Extract the [X, Y] coordinate from the center of the cell holding the provided text.  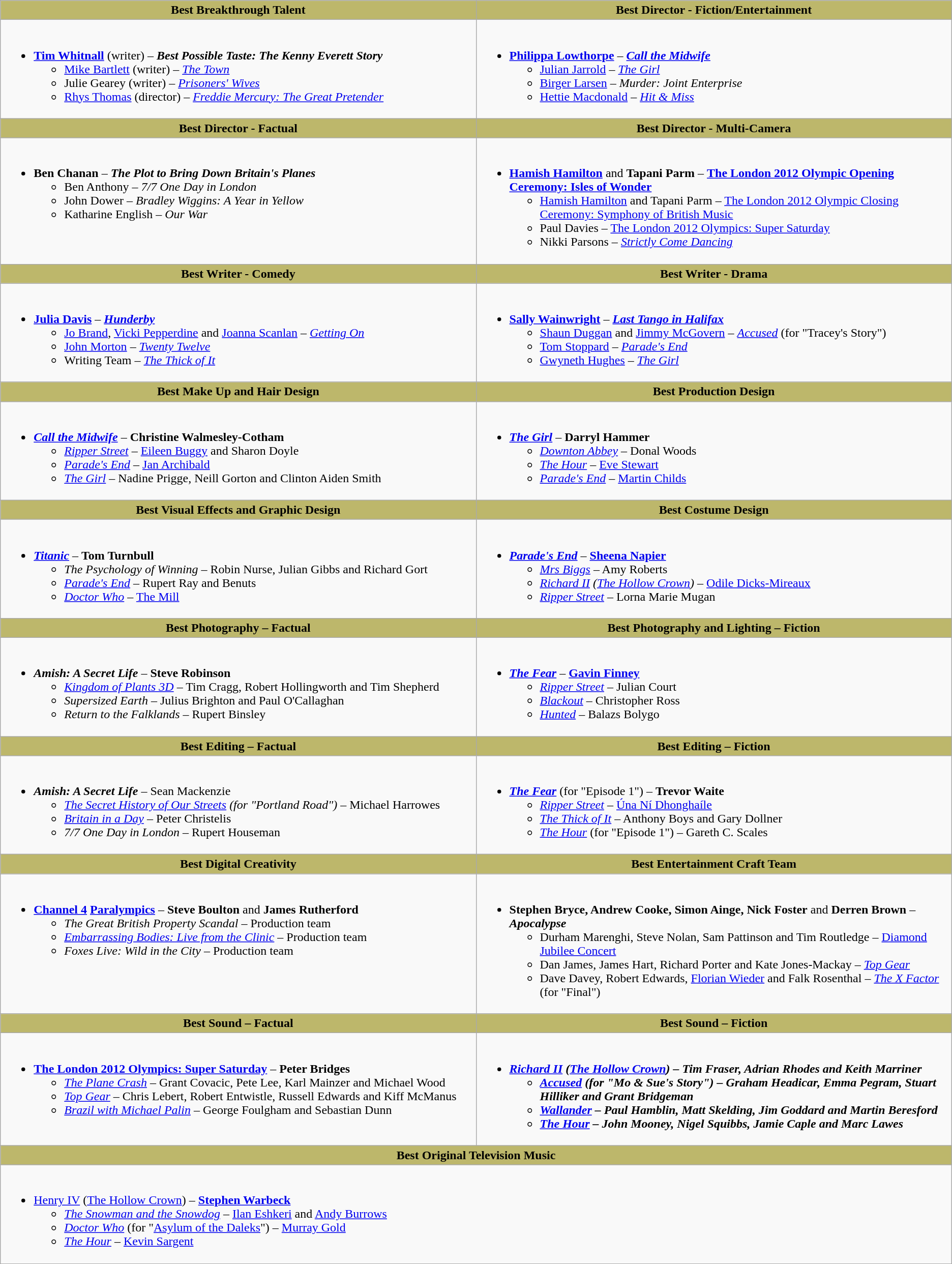
Best Writer - Comedy [238, 274]
Best Photography – Factual [238, 628]
Best Director - Multi-Camera [714, 128]
Best Editing – Factual [238, 746]
Philippa Lowthorpe – Call the MidwifeJulian Jarrold – The GirlBirger Larsen – Murder: Joint EnterpriseHettie Macdonald – Hit & Miss [714, 69]
Best Sound – Fiction [714, 1023]
The Fear – Gavin FinneyRipper Street – Julian CourtBlackout – Christopher RossHunted – Balazs Bolygo [714, 687]
Best Original Television Music [476, 1155]
Best Make Up and Hair Design [238, 392]
Parade's End – Sheena NapierMrs Biggs – Amy RobertsRichard II (The Hollow Crown) – Odile Dicks-MireauxRipper Street – Lorna Marie Mugan [714, 569]
Best Director - Fiction/Entertainment [714, 10]
The Girl – Darryl HammerDownton Abbey – Donal WoodsThe Hour – Eve StewartParade's End – Martin Childs [714, 451]
Julia Davis – HunderbyJo Brand, Vicki Pepperdine and Joanna Scanlan – Getting OnJohn Morton – Twenty TwelveWriting Team – The Thick of It [238, 333]
Best Costume Design [714, 510]
Best Director - Factual [238, 128]
Best Photography and Lighting – Fiction [714, 628]
Best Digital Creativity [238, 864]
Best Breakthrough Talent [238, 10]
Titanic – Tom TurnbullThe Psychology of Winning – Robin Nurse, Julian Gibbs and Richard GortParade's End – Rupert Ray and BenutsDoctor Who – The Mill [238, 569]
Best Production Design [714, 392]
Best Writer - Drama [714, 274]
Best Visual Effects and Graphic Design [238, 510]
Best Sound – Factual [238, 1023]
Best Editing – Fiction [714, 746]
Best Entertainment Craft Team [714, 864]
